Scan for the cell matching the given text and deliver its (x, y) coordinate at center. 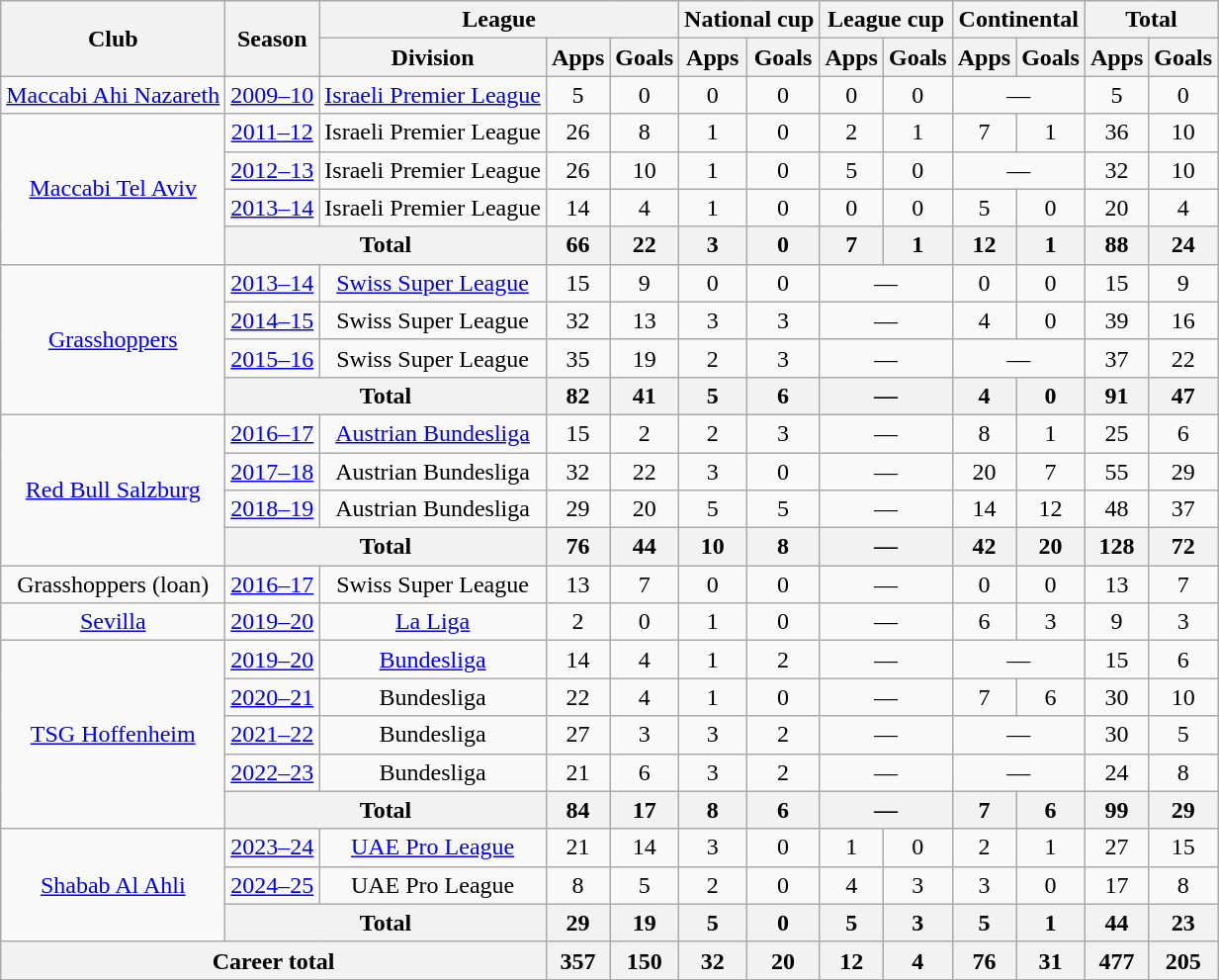
National cup (749, 20)
TSG Hoffenheim (113, 735)
66 (577, 245)
2024–25 (273, 885)
2017–18 (273, 472)
Sevilla (113, 622)
Shabab Al Ahli (113, 885)
25 (1116, 433)
35 (577, 358)
2018–19 (273, 509)
Grasshoppers (113, 339)
Continental (1018, 20)
72 (1183, 547)
55 (1116, 472)
91 (1116, 396)
2020–21 (273, 697)
41 (645, 396)
42 (984, 547)
Career total (274, 960)
League cup (886, 20)
128 (1116, 547)
Grasshoppers (loan) (113, 584)
Division (433, 57)
84 (577, 810)
477 (1116, 960)
2022–23 (273, 772)
2009–10 (273, 95)
Maccabi Tel Aviv (113, 189)
47 (1183, 396)
2021–22 (273, 735)
Maccabi Ahi Nazareth (113, 95)
La Liga (433, 622)
150 (645, 960)
League (499, 20)
2014–15 (273, 320)
Red Bull Salzburg (113, 490)
205 (1183, 960)
Club (113, 39)
2023–24 (273, 847)
48 (1116, 509)
36 (1116, 133)
2012–13 (273, 170)
2015–16 (273, 358)
82 (577, 396)
31 (1051, 960)
39 (1116, 320)
16 (1183, 320)
99 (1116, 810)
2011–12 (273, 133)
88 (1116, 245)
357 (577, 960)
23 (1183, 923)
Season (273, 39)
